Output the [X, Y] coordinate of the center of the cell containing the given text.  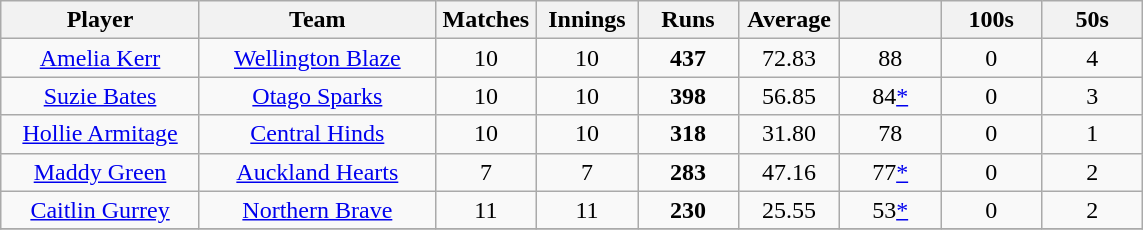
72.83 [790, 58]
Otago Sparks [317, 96]
77* [890, 172]
1 [1092, 134]
Amelia Kerr [100, 58]
78 [890, 134]
Runs [688, 20]
Suzie Bates [100, 96]
Average [790, 20]
Innings [586, 20]
Player [100, 20]
50s [1092, 20]
Auckland Hearts [317, 172]
56.85 [790, 96]
Central Hinds [317, 134]
Northern Brave [317, 210]
230 [688, 210]
318 [688, 134]
Maddy Green [100, 172]
Caitlin Gurrey [100, 210]
Matches [486, 20]
3 [1092, 96]
Hollie Armitage [100, 134]
437 [688, 58]
283 [688, 172]
4 [1092, 58]
84* [890, 96]
398 [688, 96]
Team [317, 20]
88 [890, 58]
47.16 [790, 172]
100s [992, 20]
25.55 [790, 210]
Wellington Blaze [317, 58]
53* [890, 210]
31.80 [790, 134]
